Return (x, y) of the center of cell containing provided text 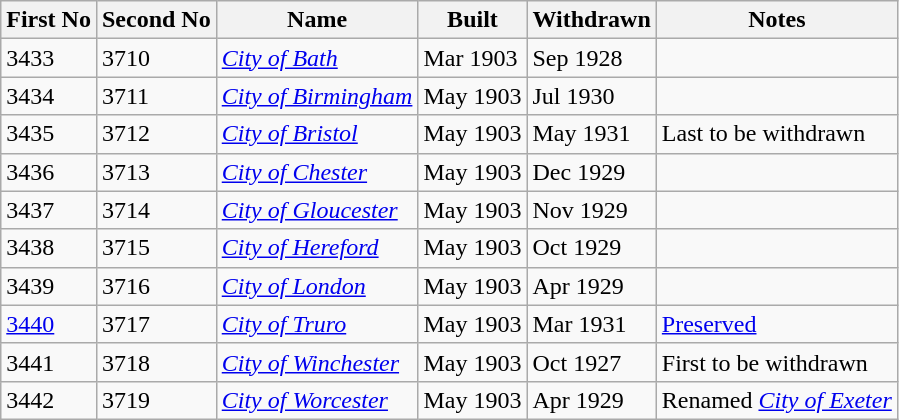
City of Winchester (317, 362)
3717 (156, 324)
City of Hereford (317, 248)
City of Truro (317, 324)
Name (317, 20)
City of London (317, 286)
3719 (156, 400)
City of Bristol (317, 134)
Renamed City of Exeter (776, 400)
3712 (156, 134)
3436 (49, 172)
Notes (776, 20)
3713 (156, 172)
Nov 1929 (592, 210)
City of Birmingham (317, 96)
3438 (49, 248)
3439 (49, 286)
May 1931 (592, 134)
City of Bath (317, 58)
City of Worcester (317, 400)
Built (472, 20)
3718 (156, 362)
3441 (49, 362)
First No (49, 20)
Second No (156, 20)
Mar 1903 (472, 58)
3435 (49, 134)
City of Gloucester (317, 210)
3711 (156, 96)
City of Chester (317, 172)
3437 (49, 210)
Mar 1931 (592, 324)
Last to be withdrawn (776, 134)
Jul 1930 (592, 96)
3442 (49, 400)
3433 (49, 58)
3716 (156, 286)
3434 (49, 96)
3440 (49, 324)
First to be withdrawn (776, 362)
Preserved (776, 324)
Sep 1928 (592, 58)
Oct 1929 (592, 248)
3715 (156, 248)
Withdrawn (592, 20)
Oct 1927 (592, 362)
3714 (156, 210)
Dec 1929 (592, 172)
3710 (156, 58)
